Extract the (X, Y) coordinate from the center of the cell holding the provided text.  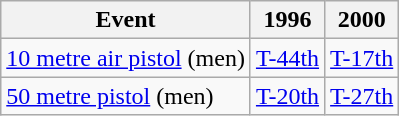
10 metre air pistol (men) (126, 58)
T-17th (362, 58)
T-27th (362, 96)
Event (126, 20)
1996 (287, 20)
50 metre pistol (men) (126, 96)
T-20th (287, 96)
T-44th (287, 58)
2000 (362, 20)
